Locate the cell with the specified text and output its (x, y) center coordinate. 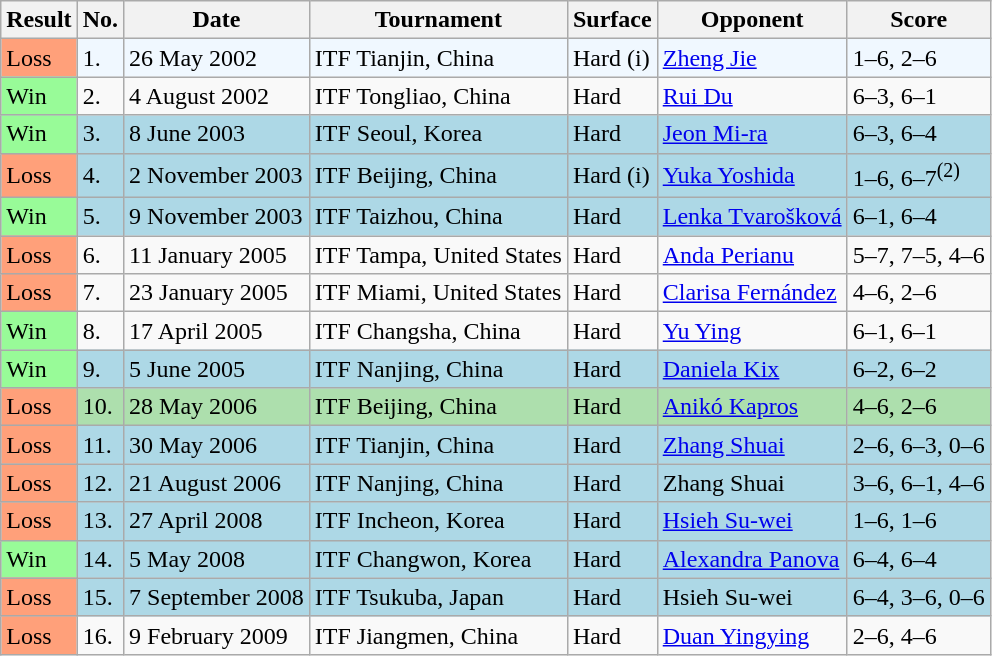
2–6, 4–6 (918, 635)
Yuka Yoshida (752, 176)
Result (39, 20)
28 May 2006 (217, 407)
3–6, 6–1, 4–6 (918, 483)
4 August 2002 (217, 96)
Zheng Jie (752, 58)
Clarisa Fernández (752, 293)
Daniela Kix (752, 369)
7. (100, 293)
6–2, 6–2 (918, 369)
13. (100, 521)
Lenka Tvarošková (752, 217)
15. (100, 597)
6–4, 3–6, 0–6 (918, 597)
11. (100, 445)
11 January 2005 (217, 255)
Tournament (438, 20)
Jeon Mi-ra (752, 134)
Alexandra Panova (752, 559)
5–7, 7–5, 4–6 (918, 255)
6–4, 6–4 (918, 559)
ITF Incheon, Korea (438, 521)
14. (100, 559)
5. (100, 217)
9. (100, 369)
Date (217, 20)
1–6, 6–7(2) (918, 176)
8 June 2003 (217, 134)
Rui Du (752, 96)
6–1, 6–4 (918, 217)
2–6, 6–3, 0–6 (918, 445)
Anda Perianu (752, 255)
4. (100, 176)
ITF Tsukuba, Japan (438, 597)
16. (100, 635)
21 August 2006 (217, 483)
1–6, 2–6 (918, 58)
27 April 2008 (217, 521)
1–6, 1–6 (918, 521)
10. (100, 407)
ITF Jiangmen, China (438, 635)
ITF Changwon, Korea (438, 559)
ITF Taizhou, China (438, 217)
ITF Tongliao, China (438, 96)
3. (100, 134)
6–3, 6–1 (918, 96)
ITF Seoul, Korea (438, 134)
26 May 2002 (217, 58)
Duan Yingying (752, 635)
17 April 2005 (217, 331)
23 January 2005 (217, 293)
6–1, 6–1 (918, 331)
1. (100, 58)
Opponent (752, 20)
6. (100, 255)
Surface (612, 20)
ITF Tampa, United States (438, 255)
30 May 2006 (217, 445)
7 September 2008 (217, 597)
Anikó Kapros (752, 407)
2. (100, 96)
6–3, 6–4 (918, 134)
Yu Ying (752, 331)
8. (100, 331)
ITF Miami, United States (438, 293)
9 November 2003 (217, 217)
5 May 2008 (217, 559)
ITF Changsha, China (438, 331)
2 November 2003 (217, 176)
No. (100, 20)
5 June 2005 (217, 369)
12. (100, 483)
Score (918, 20)
9 February 2009 (217, 635)
